Return (X, Y) of the center of cell containing provided text 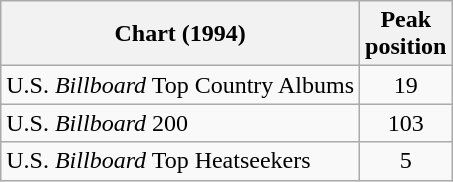
U.S. Billboard 200 (180, 123)
5 (406, 161)
U.S. Billboard Top Country Albums (180, 85)
Chart (1994) (180, 34)
19 (406, 85)
103 (406, 123)
U.S. Billboard Top Heatseekers (180, 161)
Peakposition (406, 34)
